Determine the (x, y) coordinate at the center of the cell enclosing the given text.  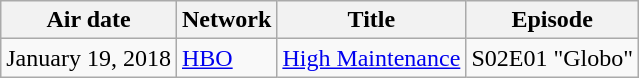
Network (226, 20)
High Maintenance (372, 58)
Episode (552, 20)
Air date (89, 20)
January 19, 2018 (89, 58)
HBO (226, 58)
Title (372, 20)
S02E01 "Globo" (552, 58)
